Find where the given text appears and provide that cell's center as (X, Y) coordinate. 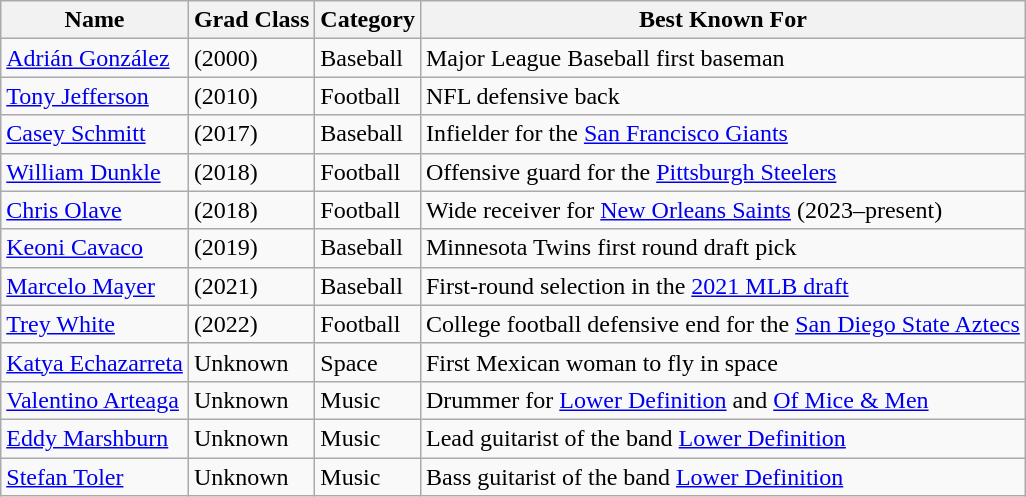
Infielder for the San Francisco Giants (722, 134)
College football defensive end for the San Diego State Aztecs (722, 324)
(2021) (251, 286)
(2010) (251, 96)
First-round selection in the 2021 MLB draft (722, 286)
Minnesota Twins first round draft pick (722, 248)
Grad Class (251, 20)
Major League Baseball first baseman (722, 58)
Eddy Marshburn (95, 438)
Adrián González (95, 58)
Bass guitarist of the band Lower Definition (722, 477)
(2019) (251, 248)
(2022) (251, 324)
Valentino Arteaga (95, 400)
Keoni Cavaco (95, 248)
Lead guitarist of the band Lower Definition (722, 438)
(2000) (251, 58)
(2017) (251, 134)
Name (95, 20)
Tony Jefferson (95, 96)
First Mexican woman to fly in space (722, 362)
Casey Schmitt (95, 134)
William Dunkle (95, 172)
Space (368, 362)
Drummer for Lower Definition and Of Mice & Men (722, 400)
Marcelo Mayer (95, 286)
NFL defensive back (722, 96)
Wide receiver for New Orleans Saints (2023–present) (722, 210)
Offensive guard for the Pittsburgh Steelers (722, 172)
Katya Echazarreta (95, 362)
Category (368, 20)
Best Known For (722, 20)
Chris Olave (95, 210)
Stefan Toler (95, 477)
Trey White (95, 324)
